For the text-containing cell, return its midpoint in [X, Y] coordinate format. 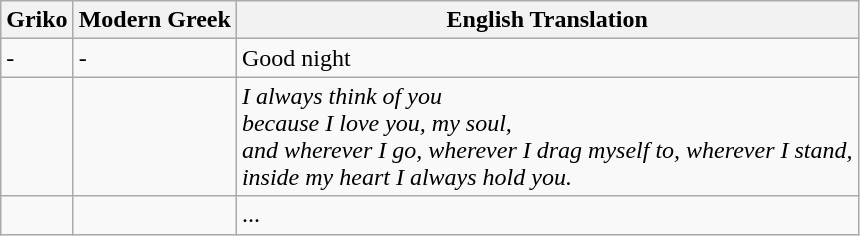
I always think of youbecause I love you, my soul,and wherever I go, wherever I drag myself to, wherever I stand,inside my heart I always hold you. [547, 136]
Modern Greek [154, 20]
English Translation [547, 20]
Good night [547, 58]
... [547, 215]
Griko [37, 20]
